Identify which cell holds the provided text, then report its [x, y] central coordinate. 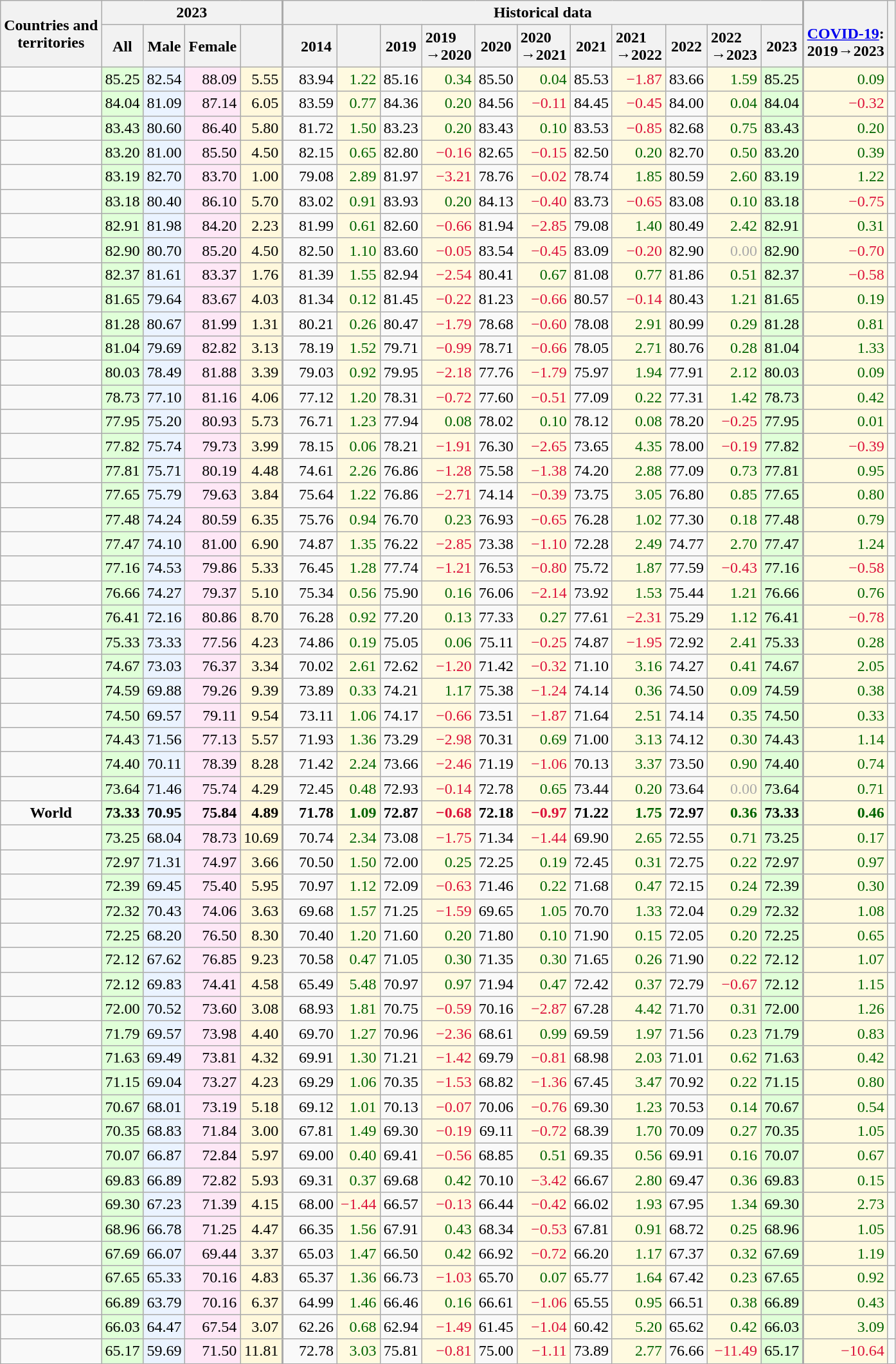
Historical data [542, 13]
72.92 [686, 642]
83.23 [401, 128]
75.29 [686, 617]
71.78 [310, 813]
66.92 [496, 1253]
70.75 [401, 1009]
80.43 [686, 299]
−1.20 [449, 666]
72.28 [591, 544]
71.60 [401, 935]
2.77 [639, 1351]
69.88 [165, 690]
66.57 [401, 1205]
73.19 [213, 1106]
75.79 [165, 495]
5.97 [262, 1156]
0.69 [544, 740]
70.31 [496, 740]
77.30 [686, 519]
83.08 [686, 201]
3.07 [262, 1327]
75.84 [213, 813]
68.98 [591, 1057]
67.91 [401, 1229]
73.81 [213, 1057]
2.80 [639, 1180]
68.34 [496, 1229]
77.74 [401, 568]
71.00 [591, 740]
5.70 [262, 201]
3.34 [262, 666]
66.44 [496, 1205]
81.08 [591, 274]
9.54 [262, 715]
71.84 [213, 1131]
6.37 [262, 1302]
2.71 [639, 348]
70.95 [165, 813]
6.05 [262, 103]
71.01 [686, 1057]
69.31 [310, 1180]
81.09 [165, 103]
71.39 [213, 1205]
71.31 [165, 862]
2019→2020 [449, 46]
66.51 [686, 1302]
69.12 [310, 1106]
8.30 [262, 935]
5.57 [262, 740]
0.99 [544, 1033]
−1.36 [544, 1082]
3.05 [639, 495]
68.82 [496, 1082]
2.88 [639, 471]
0.48 [359, 789]
71.64 [591, 715]
10.69 [262, 838]
70.70 [591, 911]
3.00 [262, 1131]
1.14 [845, 740]
79.11 [213, 715]
71.65 [591, 960]
2020 [496, 46]
75.11 [496, 642]
2.41 [734, 642]
88.09 [213, 79]
1.34 [734, 1205]
0.12 [359, 299]
−0.59 [449, 1009]
83.02 [310, 201]
4.03 [262, 299]
82.80 [401, 152]
5.18 [262, 1106]
2.73 [845, 1205]
70.74 [310, 838]
73.66 [401, 764]
81.97 [401, 177]
−2.36 [449, 1033]
76.45 [310, 568]
74.06 [213, 911]
71.34 [496, 838]
84.13 [496, 201]
79.63 [213, 495]
69.90 [591, 838]
80.76 [686, 348]
−0.53 [544, 1229]
75.40 [213, 886]
3.09 [845, 1327]
5.10 [262, 593]
72.87 [401, 813]
−0.05 [449, 250]
75.20 [165, 422]
65.62 [686, 1327]
2.91 [639, 323]
0.90 [734, 764]
1.52 [359, 348]
3.47 [639, 1082]
1.02 [639, 519]
83.37 [213, 274]
0.68 [359, 1327]
70.58 [310, 960]
80.49 [686, 226]
76.22 [401, 544]
1.81 [359, 1009]
64.99 [310, 1302]
1.10 [359, 250]
85.53 [591, 79]
78.74 [591, 177]
65.37 [310, 1278]
0.94 [359, 519]
81.23 [496, 299]
78.31 [401, 397]
85.16 [401, 79]
74.20 [591, 471]
0.62 [734, 1057]
−2.31 [639, 617]
81.72 [310, 128]
74.53 [165, 568]
70.50 [310, 862]
2.60 [734, 177]
1.24 [845, 544]
1.47 [359, 1253]
66.46 [401, 1302]
−0.22 [449, 299]
74.77 [686, 544]
81.61 [165, 274]
76.93 [496, 519]
70.40 [310, 935]
0.14 [734, 1106]
72.62 [401, 666]
−0.42 [544, 1205]
69.29 [310, 1082]
81.16 [213, 397]
0.41 [734, 666]
−0.20 [639, 250]
83.93 [401, 201]
72.82 [213, 1180]
4.06 [262, 397]
68.61 [496, 1033]
2.70 [734, 544]
78.20 [686, 422]
−1.04 [544, 1327]
5.33 [262, 568]
2.42 [734, 226]
72.16 [165, 617]
72.79 [686, 984]
World [51, 813]
74.12 [686, 740]
70.43 [165, 911]
81.34 [310, 299]
3.66 [262, 862]
69.49 [165, 1057]
78.08 [591, 323]
75.38 [496, 690]
6.35 [262, 519]
Male [165, 46]
75.00 [496, 1351]
78.21 [401, 446]
75.64 [310, 495]
72.42 [591, 984]
−0.11 [544, 103]
62.26 [310, 1327]
1.31 [262, 323]
−2.65 [544, 446]
84.36 [401, 103]
74.17 [401, 715]
76.85 [213, 960]
−11.49 [734, 1351]
1.53 [639, 593]
69.35 [591, 1156]
−0.99 [449, 348]
79.03 [310, 373]
66.20 [591, 1253]
−1.75 [449, 838]
67.95 [686, 1205]
78.19 [310, 348]
1.49 [359, 1131]
74.41 [213, 984]
80.47 [401, 323]
2022 [686, 46]
−0.76 [544, 1106]
1.64 [639, 1278]
82.82 [213, 348]
11.81 [262, 1351]
79.69 [165, 348]
9.39 [262, 690]
66.61 [496, 1302]
1.00 [262, 177]
2.49 [639, 544]
1.93 [639, 1205]
71.22 [591, 813]
76.50 [213, 935]
0.85 [734, 495]
1.30 [359, 1057]
−1.38 [544, 471]
74.10 [165, 544]
71.93 [310, 740]
84.00 [686, 103]
71.68 [591, 886]
78.39 [213, 764]
−1.11 [544, 1351]
71.70 [686, 1009]
3.63 [262, 911]
−0.51 [544, 397]
71.35 [496, 960]
80.70 [165, 250]
−1.49 [449, 1327]
2.03 [639, 1057]
8.70 [262, 617]
67.45 [591, 1082]
80.57 [591, 299]
66.02 [591, 1205]
0.81 [845, 323]
−2.46 [449, 764]
78.76 [496, 177]
4.89 [262, 813]
76.37 [213, 666]
80.19 [213, 471]
−2.18 [449, 373]
69.04 [165, 1082]
62.94 [401, 1327]
73.51 [496, 715]
71.50 [213, 1351]
0.46 [845, 813]
77.60 [496, 397]
83.53 [591, 128]
−0.68 [449, 813]
68.20 [165, 935]
−0.60 [544, 323]
−0.16 [449, 152]
68.85 [496, 1156]
75.72 [591, 568]
−0.75 [845, 201]
COVID-19:2019→2023 [845, 33]
77.56 [213, 642]
−10.64 [845, 1351]
1.75 [639, 813]
83.59 [310, 103]
−3.42 [544, 1180]
4.15 [262, 1205]
75.90 [401, 593]
80.41 [496, 274]
66.73 [401, 1278]
70.09 [686, 1131]
70.52 [165, 1009]
65.03 [310, 1253]
83.66 [686, 79]
75.81 [401, 1351]
67.54 [213, 1327]
84.20 [213, 226]
66.50 [401, 1253]
77.13 [213, 740]
−0.40 [544, 201]
5.95 [262, 886]
75.76 [310, 519]
2.61 [359, 666]
0.61 [359, 226]
−0.80 [544, 568]
82.94 [401, 274]
65.55 [591, 1302]
83.73 [591, 201]
73.50 [686, 764]
76.80 [686, 495]
76.71 [310, 422]
1.55 [359, 274]
−0.56 [449, 1156]
73.08 [401, 838]
79.86 [213, 568]
86.40 [213, 128]
1.08 [845, 911]
76.53 [496, 568]
71.94 [496, 984]
1.59 [734, 79]
65.70 [496, 1278]
84.56 [496, 103]
69.47 [686, 1180]
73.44 [591, 789]
All [122, 46]
77.59 [686, 568]
−0.43 [734, 568]
80.67 [165, 323]
69.59 [591, 1033]
0.07 [544, 1278]
69.45 [165, 886]
2.26 [359, 471]
74.24 [165, 519]
80.21 [310, 323]
79.64 [165, 299]
−0.07 [449, 1106]
2021→2022 [639, 46]
69.00 [310, 1156]
5.20 [639, 1327]
76.70 [401, 519]
−2.87 [544, 1009]
69.70 [310, 1033]
6.90 [262, 544]
1.42 [734, 397]
5.48 [359, 984]
0.79 [845, 519]
82.60 [401, 226]
−0.67 [734, 984]
77.61 [591, 617]
0.39 [845, 152]
82.15 [310, 152]
75.58 [496, 471]
−2.54 [449, 274]
80.60 [165, 128]
77.31 [686, 397]
80.40 [165, 201]
81.39 [310, 274]
66.67 [591, 1180]
77.12 [310, 397]
2020→2021 [544, 46]
1.87 [639, 568]
66.35 [310, 1229]
2.05 [845, 666]
70.06 [496, 1106]
66.07 [165, 1253]
73.38 [496, 544]
78.05 [591, 348]
75.44 [686, 593]
77.94 [401, 422]
5.80 [262, 128]
78.49 [165, 373]
0.32 [734, 1253]
78.68 [496, 323]
77.10 [165, 397]
65.49 [310, 984]
−1.10 [544, 544]
83.67 [213, 299]
73.27 [213, 1082]
75.71 [165, 471]
5.93 [262, 1180]
73.11 [310, 715]
74.61 [310, 471]
0.40 [359, 1156]
3.03 [359, 1351]
74.97 [213, 862]
79.73 [213, 446]
0.76 [845, 593]
77.91 [686, 373]
2.24 [359, 764]
0.74 [845, 764]
4.32 [262, 1057]
70.11 [165, 764]
81.86 [686, 274]
−0.85 [639, 128]
72.15 [686, 886]
71.19 [496, 764]
−1.28 [449, 471]
4.83 [262, 1278]
4.42 [639, 1009]
77.33 [496, 617]
4.35 [639, 446]
3.84 [262, 495]
74.86 [310, 642]
81.45 [401, 299]
2.12 [734, 373]
72.93 [401, 789]
76.30 [496, 446]
68.01 [165, 1106]
1.94 [639, 373]
78.00 [686, 446]
70.92 [686, 1082]
1.56 [359, 1229]
77.20 [401, 617]
73.98 [213, 1033]
4.58 [262, 984]
68.83 [165, 1131]
5.55 [262, 79]
73.03 [165, 666]
67.23 [165, 1205]
68.39 [591, 1131]
4.29 [262, 789]
76.06 [496, 593]
68.72 [686, 1229]
79.95 [401, 373]
2.34 [359, 838]
2.51 [639, 715]
Female [213, 46]
1.40 [639, 226]
1.01 [359, 1106]
67.28 [591, 1009]
70.10 [496, 1180]
−0.13 [449, 1205]
68.04 [165, 838]
87.14 [213, 103]
82.54 [165, 79]
77.76 [496, 373]
−3.21 [449, 177]
−1.03 [449, 1278]
69.65 [496, 911]
79.37 [213, 593]
66.87 [165, 1156]
83.70 [213, 177]
1.57 [359, 911]
74.21 [401, 690]
1.85 [639, 177]
4.40 [262, 1033]
72.84 [213, 1156]
−0.15 [544, 152]
78.15 [310, 446]
70.02 [310, 666]
63.79 [165, 1302]
81.94 [496, 226]
68.00 [310, 1205]
60.42 [591, 1327]
−1.91 [449, 446]
78.12 [591, 422]
0.54 [845, 1106]
−1.21 [449, 568]
0.83 [845, 1033]
75.05 [401, 642]
68.93 [310, 1009]
3.16 [639, 666]
69.41 [401, 1156]
1.15 [845, 984]
0.24 [734, 886]
3.08 [262, 1009]
0.75 [734, 128]
5.73 [262, 422]
78.71 [496, 348]
1.07 [845, 960]
Countries andterritories [51, 33]
1.28 [359, 568]
72.05 [686, 935]
73.65 [591, 446]
65.77 [591, 1278]
2022→2023 [734, 46]
86.10 [213, 201]
1.76 [262, 274]
−1.59 [449, 911]
75.34 [310, 593]
0.50 [734, 152]
71.10 [591, 666]
82.68 [686, 128]
67.42 [686, 1278]
0.73 [734, 471]
0.13 [449, 617]
72.04 [686, 911]
72.55 [686, 838]
73.75 [591, 495]
83.54 [496, 250]
81.88 [213, 373]
8.28 [262, 764]
85.20 [213, 250]
−0.63 [449, 886]
9.23 [262, 960]
−0.78 [845, 617]
69.79 [496, 1057]
3.99 [262, 446]
4.48 [262, 471]
71.21 [401, 1057]
69.44 [213, 1253]
2.65 [639, 838]
−1.42 [449, 1057]
79.26 [213, 690]
2021 [591, 46]
72.09 [401, 886]
1.19 [845, 1253]
−0.97 [544, 813]
83.94 [310, 79]
1.26 [845, 1009]
0.17 [845, 838]
1.70 [639, 1131]
72.18 [496, 813]
−2.14 [544, 593]
1.09 [359, 813]
83.60 [401, 250]
−0.70 [845, 250]
82.65 [496, 152]
4.47 [262, 1229]
66.78 [165, 1229]
−1.53 [449, 1082]
1.35 [359, 544]
−2.98 [449, 740]
1.27 [359, 1033]
73.92 [591, 593]
−1.24 [544, 690]
−0.02 [544, 177]
75.97 [591, 373]
80.86 [213, 617]
65.33 [165, 1278]
72.75 [686, 862]
2.89 [359, 177]
79.71 [401, 348]
1.97 [639, 1033]
73.29 [401, 740]
80.99 [686, 323]
67.62 [165, 960]
70.96 [401, 1033]
0.18 [734, 519]
1.46 [359, 1302]
81.98 [165, 226]
0.01 [845, 422]
67.37 [686, 1253]
61.45 [496, 1327]
70.53 [686, 1106]
−1.95 [639, 642]
2.23 [262, 226]
59.69 [165, 1351]
−2.71 [449, 495]
83.09 [591, 250]
0.35 [734, 715]
71.05 [401, 960]
73.60 [213, 1009]
71.80 [496, 935]
0.34 [449, 79]
80.93 [213, 422]
69.11 [496, 1131]
2014 [310, 46]
2019 [401, 46]
64.47 [165, 1327]
84.45 [591, 103]
3.39 [262, 373]
78.02 [496, 422]
